From the cell containing the given text, extract its center point as (X, Y) coordinate. 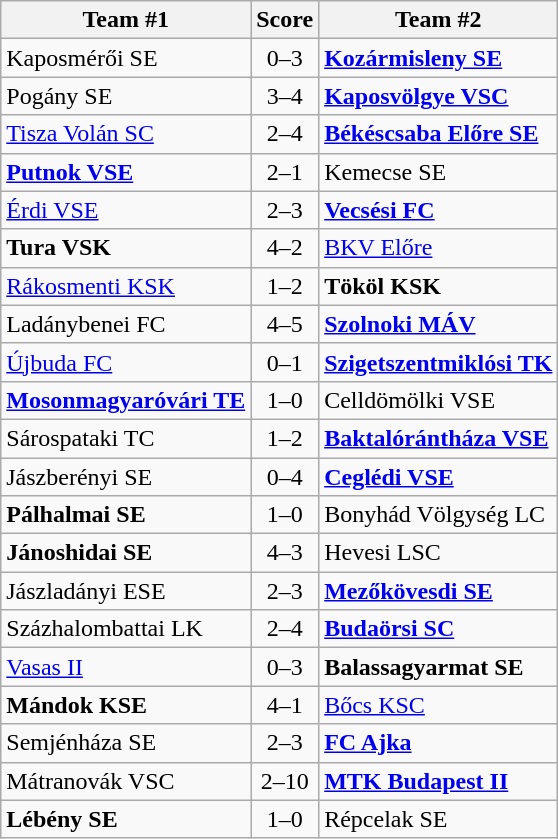
Budaörsi SC (438, 629)
Kemecse SE (438, 172)
Vecsési FC (438, 210)
Kozármisleny SE (438, 58)
Rákosmenti KSK (126, 286)
Ceglédi VSE (438, 477)
Pálhalmai SE (126, 515)
Team #1 (126, 20)
Lébény SE (126, 819)
Mosonmagyaróvári TE (126, 400)
Balassagyarmat SE (438, 667)
Mátranovák VSC (126, 781)
Mándok KSE (126, 705)
Vasas II (126, 667)
0–4 (285, 477)
Jánoshidai SE (126, 553)
0–1 (285, 362)
Jászladányi ESE (126, 591)
4–5 (285, 324)
Jászberényi SE (126, 477)
Kaposvölgye VSC (438, 96)
Szigetszentmiklósi TK (438, 362)
Mezőkövesdi SE (438, 591)
Semjénháza SE (126, 743)
Bőcs KSC (438, 705)
Érdi VSE (126, 210)
Hevesi LSC (438, 553)
Tura VSK (126, 248)
Pogány SE (126, 96)
2–10 (285, 781)
Százhalombattai LK (126, 629)
4–2 (285, 248)
Békéscsaba Előre SE (438, 134)
Tököl KSK (438, 286)
FC Ajka (438, 743)
4–3 (285, 553)
Bonyhád Völgység LC (438, 515)
Baktalórántháza VSE (438, 438)
Tisza Volán SC (126, 134)
2–1 (285, 172)
Kaposmérői SE (126, 58)
Putnok VSE (126, 172)
Újbuda FC (126, 362)
BKV Előre (438, 248)
4–1 (285, 705)
Szolnoki MÁV (438, 324)
Celldömölki VSE (438, 400)
Sárospataki TC (126, 438)
Team #2 (438, 20)
Ladánybenei FC (126, 324)
MTK Budapest II (438, 781)
3–4 (285, 96)
Score (285, 20)
Répcelak SE (438, 819)
